Search for the cell housing the specified text and yield its (X, Y) center coordinate. 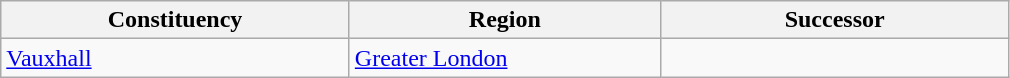
Constituency (176, 20)
Successor (834, 20)
Region (504, 20)
Greater London (504, 58)
Vauxhall (176, 58)
